For the text-containing cell, return its midpoint in [X, Y] coordinate format. 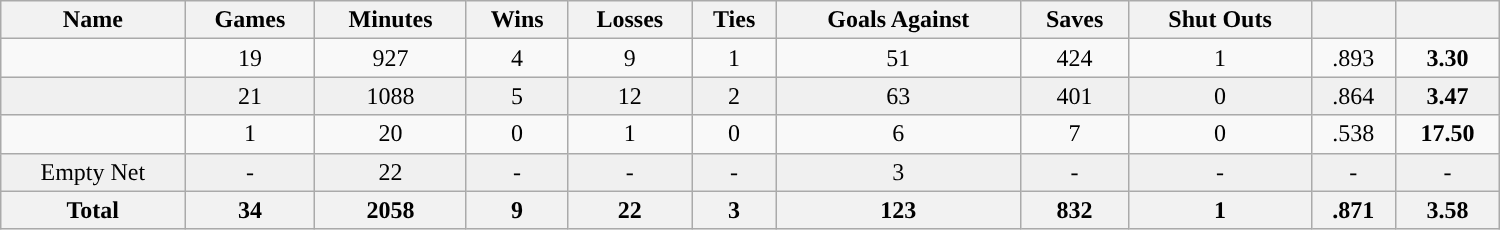
17.50 [1448, 134]
51 [899, 58]
2058 [390, 210]
.893 [1353, 58]
401 [1074, 96]
Minutes [390, 20]
Saves [1074, 20]
Games [250, 20]
4 [517, 58]
12 [630, 96]
7 [1074, 134]
Goals Against [899, 20]
20 [390, 134]
6 [899, 134]
Empty Net [93, 172]
.864 [1353, 96]
.538 [1353, 134]
Losses [630, 20]
19 [250, 58]
.871 [1353, 210]
34 [250, 210]
927 [390, 58]
Wins [517, 20]
832 [1074, 210]
3.58 [1448, 210]
Total [93, 210]
424 [1074, 58]
3.47 [1448, 96]
Shut Outs [1220, 20]
21 [250, 96]
1088 [390, 96]
3.30 [1448, 58]
63 [899, 96]
2 [734, 96]
123 [899, 210]
Name [93, 20]
5 [517, 96]
Ties [734, 20]
